Locate the cell with the specified text and output its [X, Y] center coordinate. 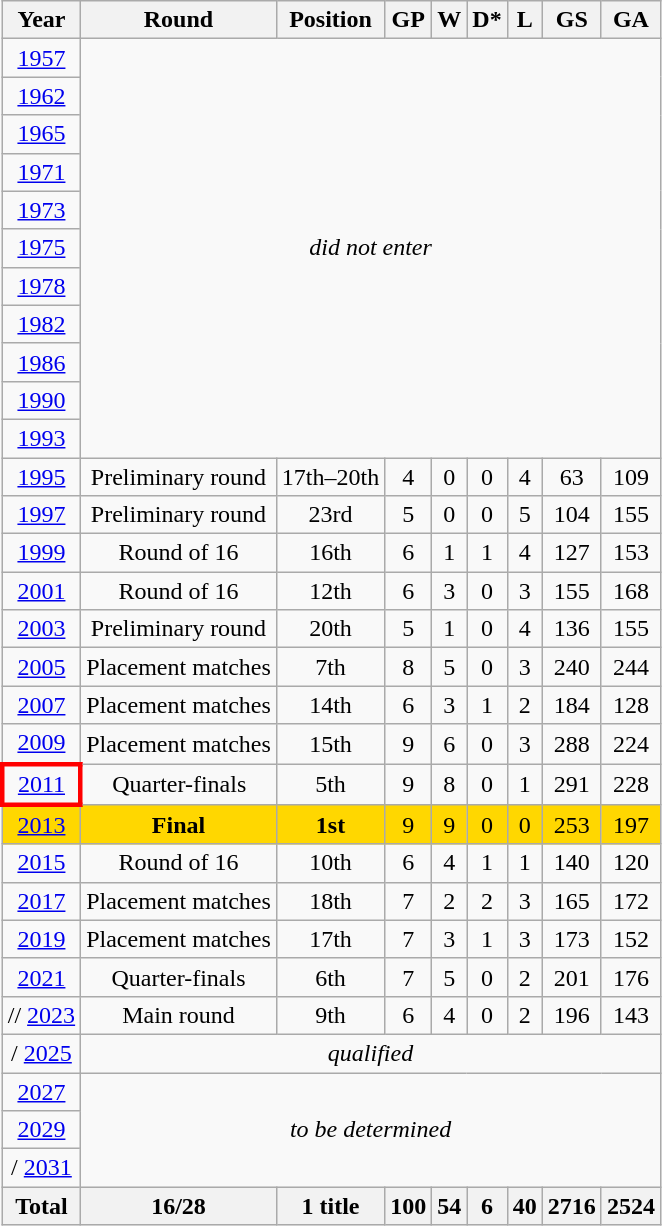
176 [630, 977]
168 [630, 591]
1962 [41, 96]
1957 [41, 58]
Final [179, 825]
100 [408, 1206]
1975 [41, 248]
2015 [41, 863]
1965 [41, 134]
143 [630, 1015]
140 [572, 863]
128 [630, 705]
2013 [41, 825]
165 [572, 901]
1st [330, 825]
17th [330, 939]
23rd [330, 515]
1971 [41, 172]
2007 [41, 705]
240 [572, 667]
// 2023 [41, 1015]
127 [572, 553]
16th [330, 553]
1 title [330, 1206]
W [450, 20]
6th [330, 977]
244 [630, 667]
152 [630, 939]
288 [572, 744]
qualified [371, 1053]
D* [487, 20]
1995 [41, 477]
184 [572, 705]
120 [630, 863]
did not enter [371, 248]
1990 [41, 400]
1997 [41, 515]
1999 [41, 553]
16/28 [179, 1206]
2716 [572, 1206]
196 [572, 1015]
/ 2025 [41, 1053]
2005 [41, 667]
Round [179, 20]
12th [330, 591]
54 [450, 1206]
2011 [41, 784]
2027 [41, 1091]
2017 [41, 901]
291 [572, 784]
/ 2031 [41, 1168]
to be determined [371, 1129]
L [524, 20]
1986 [41, 362]
2009 [41, 744]
109 [630, 477]
17th–20th [330, 477]
Year [41, 20]
Position [330, 20]
10th [330, 863]
9th [330, 1015]
197 [630, 825]
15th [330, 744]
GA [630, 20]
1982 [41, 324]
14th [330, 705]
18th [330, 901]
5th [330, 784]
228 [630, 784]
63 [572, 477]
20th [330, 629]
7th [330, 667]
201 [572, 977]
136 [572, 629]
104 [572, 515]
2029 [41, 1130]
224 [630, 744]
1978 [41, 286]
2001 [41, 591]
2021 [41, 977]
GS [572, 20]
253 [572, 825]
153 [630, 553]
GP [408, 20]
172 [630, 901]
Total [41, 1206]
173 [572, 939]
40 [524, 1206]
2019 [41, 939]
2524 [630, 1206]
1993 [41, 438]
2003 [41, 629]
Main round [179, 1015]
1973 [41, 210]
